Provide the (x, y) coordinate of the cell's center where the given text is located.  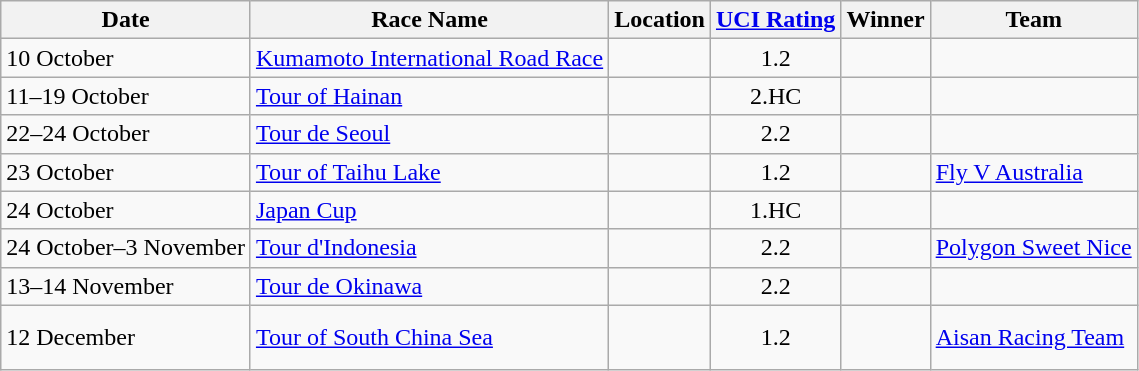
11–19 October (126, 96)
Location (660, 20)
2.HC (775, 96)
Winner (886, 20)
Fly V Australia (1034, 172)
13–14 November (126, 286)
Tour of South China Sea (429, 338)
24 October (126, 210)
Tour de Seoul (429, 134)
23 October (126, 172)
Date (126, 20)
Japan Cup (429, 210)
UCI Rating (775, 20)
10 October (126, 58)
Tour de Okinawa (429, 286)
Team (1034, 20)
Aisan Racing Team (1034, 338)
24 October–3 November (126, 248)
1.HC (775, 210)
Tour of Taihu Lake (429, 172)
22–24 October (126, 134)
Polygon Sweet Nice (1034, 248)
Tour of Hainan (429, 96)
12 December (126, 338)
Tour d'Indonesia (429, 248)
Kumamoto International Road Race (429, 58)
Race Name (429, 20)
